Identify which cell holds the provided text, then report its [X, Y] central coordinate. 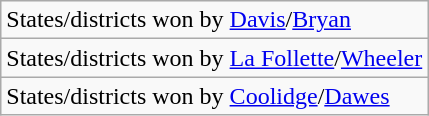
States/districts won by Coolidge/Dawes [214, 96]
States/districts won by Davis/Bryan [214, 20]
States/districts won by La Follette/Wheeler [214, 58]
